Provide the (X, Y) coordinate of the cell's center where the given text is located.  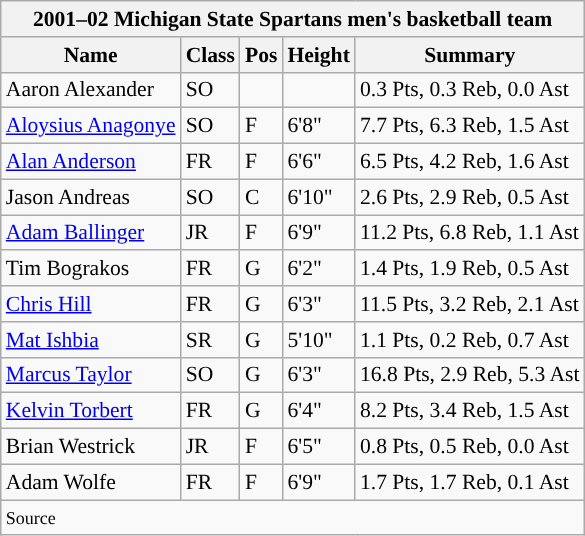
Chris Hill (91, 304)
6'2" (318, 269)
Adam Wolfe (91, 482)
6'10" (318, 197)
Tim Bograkos (91, 269)
6'8" (318, 126)
6.5 Pts, 4.2 Reb, 1.6 Ast (470, 162)
1.4 Pts, 1.9 Reb, 0.5 Ast (470, 269)
2001–02 Michigan State Spartans men's basketball team (293, 19)
Kelvin Torbert (91, 411)
Name (91, 55)
Marcus Taylor (91, 375)
Brian Westrick (91, 447)
Adam Ballinger (91, 233)
6'6" (318, 162)
Summary (470, 55)
0.8 Pts, 0.5 Reb, 0.0 Ast (470, 447)
Aloysius Anagonye (91, 126)
11.5 Pts, 3.2 Reb, 2.1 Ast (470, 304)
16.8 Pts, 2.9 Reb, 5.3 Ast (470, 375)
Alan Anderson (91, 162)
C (262, 197)
11.2 Pts, 6.8 Reb, 1.1 Ast (470, 233)
Mat Ishbia (91, 340)
8.2 Pts, 3.4 Reb, 1.5 Ast (470, 411)
6'5" (318, 447)
1.7 Pts, 1.7 Reb, 0.1 Ast (470, 482)
Class (210, 55)
0.3 Pts, 0.3 Reb, 0.0 Ast (470, 90)
Source (293, 518)
5'10" (318, 340)
Pos (262, 55)
SR (210, 340)
Height (318, 55)
6'4" (318, 411)
Aaron Alexander (91, 90)
7.7 Pts, 6.3 Reb, 1.5 Ast (470, 126)
2.6 Pts, 2.9 Reb, 0.5 Ast (470, 197)
1.1 Pts, 0.2 Reb, 0.7 Ast (470, 340)
Jason Andreas (91, 197)
